Capture the cell that displays the provided text and extract its [x, y] central coordinate. 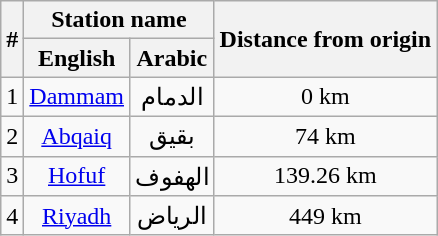
Abqaiq [77, 136]
# [12, 39]
0 km [326, 97]
بقيق [172, 136]
الرياض [172, 216]
2 [12, 136]
Distance from origin [326, 39]
3 [12, 176]
Station name [119, 20]
1 [12, 97]
Riyadh [77, 216]
Hofuf [77, 176]
English [77, 58]
Dammam [77, 97]
74 km [326, 136]
4 [12, 216]
Arabic [172, 58]
الهفوف [172, 176]
139.26 km [326, 176]
الدمام [172, 97]
449 km [326, 216]
